Provide the (X, Y) coordinate of the cell's center where the given text is located.  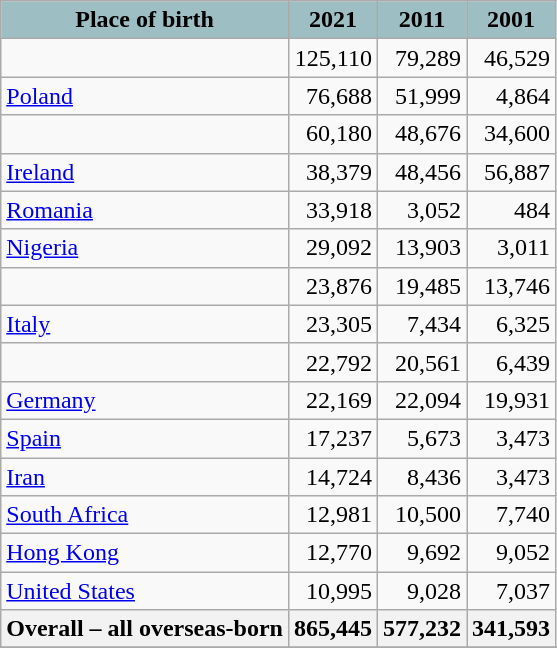
South Africa (145, 515)
Poland (145, 96)
20,561 (422, 362)
38,379 (332, 172)
34,600 (512, 134)
13,746 (512, 286)
2011 (422, 20)
14,724 (332, 477)
79,289 (422, 58)
United States (145, 591)
Spain (145, 438)
23,305 (332, 324)
9,028 (422, 591)
7,037 (512, 591)
10,995 (332, 591)
22,792 (332, 362)
76,688 (332, 96)
56,887 (512, 172)
13,903 (422, 248)
7,740 (512, 515)
125,110 (332, 58)
17,237 (332, 438)
22,169 (332, 400)
48,456 (422, 172)
Ireland (145, 172)
Romania (145, 210)
8,436 (422, 477)
Nigeria (145, 248)
12,981 (332, 515)
7,434 (422, 324)
3,052 (422, 210)
2001 (512, 20)
865,445 (332, 629)
29,092 (332, 248)
Germany (145, 400)
Hong Kong (145, 553)
341,593 (512, 629)
51,999 (422, 96)
9,692 (422, 553)
Place of birth (145, 20)
3,011 (512, 248)
Italy (145, 324)
6,325 (512, 324)
46,529 (512, 58)
6,439 (512, 362)
22,094 (422, 400)
48,676 (422, 134)
Iran (145, 477)
9,052 (512, 553)
19,931 (512, 400)
60,180 (332, 134)
12,770 (332, 553)
19,485 (422, 286)
5,673 (422, 438)
33,918 (332, 210)
10,500 (422, 515)
4,864 (512, 96)
Overall – all overseas-born (145, 629)
577,232 (422, 629)
2021 (332, 20)
484 (512, 210)
23,876 (332, 286)
